Extract the [X, Y] coordinate from the center of the cell holding the provided text.  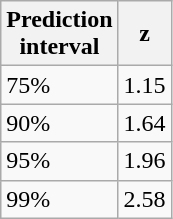
z [144, 34]
99% [60, 199]
Prediction interval [60, 34]
1.15 [144, 85]
1.96 [144, 161]
90% [60, 123]
95% [60, 161]
2.58 [144, 199]
1.64 [144, 123]
75% [60, 85]
